Output the (x, y) coordinate of the center of the cell containing the given text.  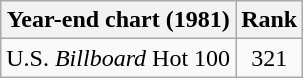
321 (270, 58)
Rank (270, 20)
U.S. Billboard Hot 100 (118, 58)
Year-end chart (1981) (118, 20)
